Identify which cell holds the provided text, then report its (x, y) central coordinate. 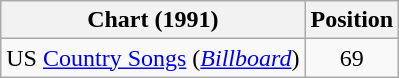
69 (352, 58)
Position (352, 20)
Chart (1991) (153, 20)
US Country Songs (Billboard) (153, 58)
